From the cell containing the given text, extract its center point as [X, Y] coordinate. 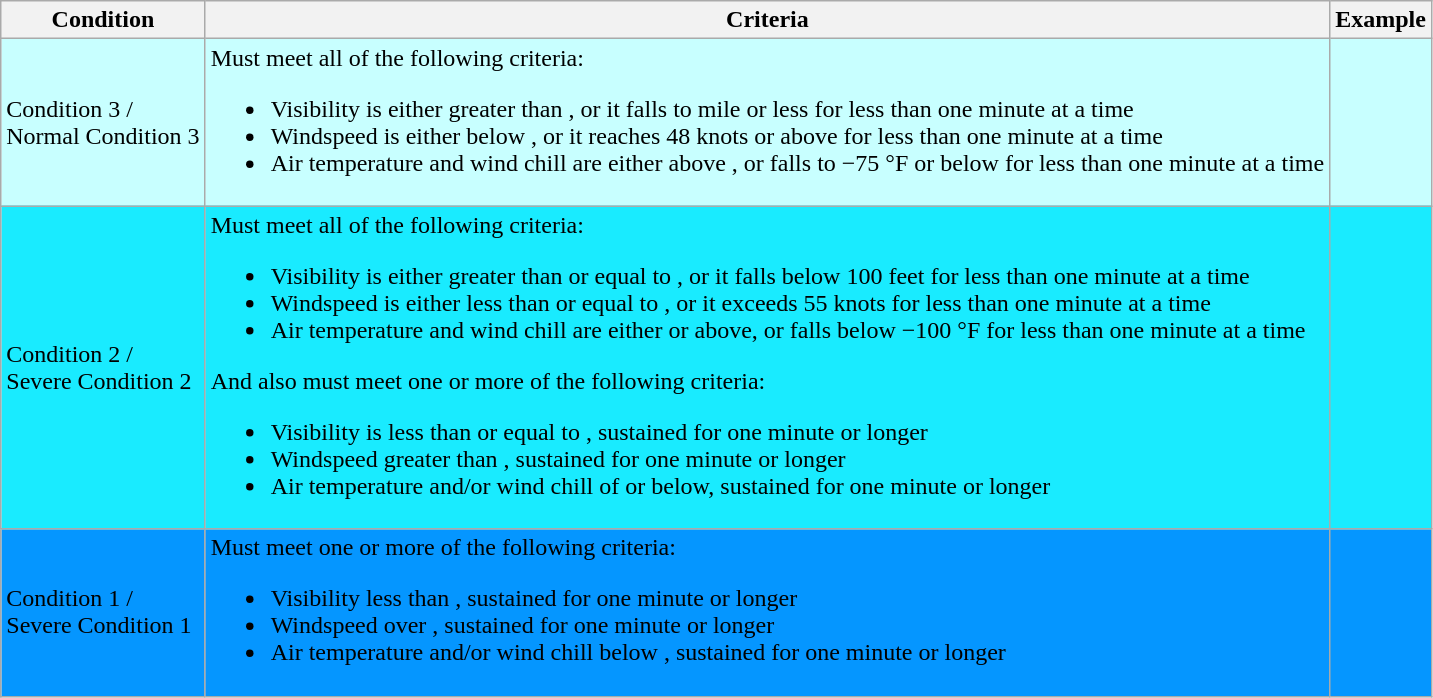
Condition [103, 20]
Example [1381, 20]
Criteria [768, 20]
Condition 3 / Normal Condition 3 [103, 122]
Condition 2 / Severe Condition 2 [103, 368]
Condition 1 / Severe Condition 1 [103, 612]
